Scan for the cell matching the given text and deliver its (X, Y) coordinate at center. 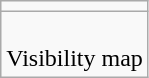
Visibility map (75, 44)
